Provide the (x, y) coordinate of the cell's center where the given text is located.  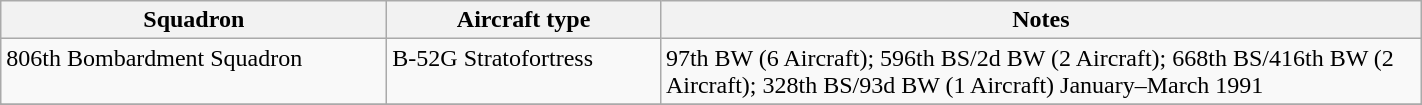
Notes (1040, 20)
Aircraft type (524, 20)
806th Bombardment Squadron (194, 72)
B-52G Stratofortress (524, 72)
Squadron (194, 20)
97th BW (6 Aircraft); 596th BS/2d BW (2 Aircraft); 668th BS/416th BW (2 Aircraft); 328th BS/93d BW (1 Aircraft) January–March 1991 (1040, 72)
